Find where the given text appears and provide that cell's center as [x, y] coordinate. 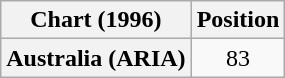
Chart (1996) [96, 20]
83 [238, 58]
Australia (ARIA) [96, 58]
Position [238, 20]
